Locate the cell with the specified text and output its (x, y) center coordinate. 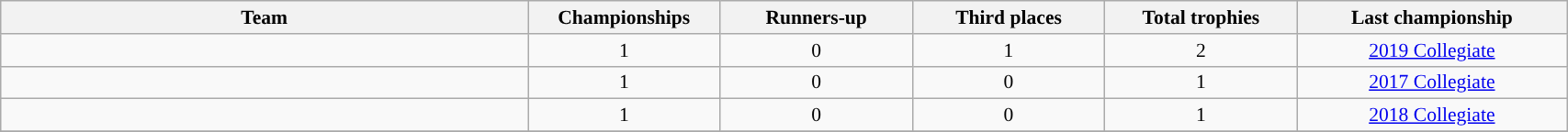
Championships (625, 17)
Last championship (1432, 17)
2018 Collegiate (1432, 115)
Third places (1009, 17)
2019 Collegiate (1432, 50)
Total trophies (1201, 17)
Team (265, 17)
Runners-up (816, 17)
2 (1201, 50)
2017 Collegiate (1432, 82)
